Pinpoint the cell where the given text exists, returning its (X, Y) midpoint coordinate. 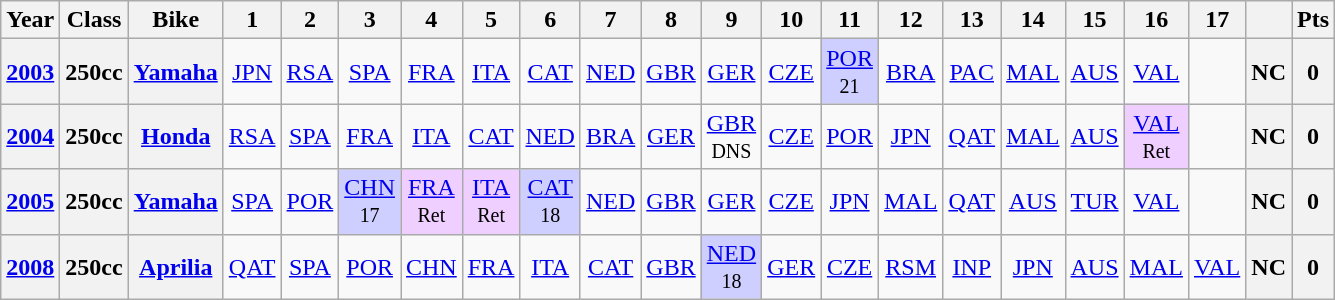
ITARet (491, 202)
6 (550, 20)
11 (850, 20)
9 (731, 20)
Year (30, 20)
FRARet (431, 202)
PAC (972, 72)
7 (610, 20)
RSM (910, 266)
5 (491, 20)
14 (1033, 20)
2004 (30, 136)
8 (671, 20)
2008 (30, 266)
12 (910, 20)
INP (972, 266)
GBRDNS (731, 136)
2005 (30, 202)
Pts (1314, 20)
1 (252, 20)
Bike (176, 20)
13 (972, 20)
CHN17 (370, 202)
TUR (1094, 202)
16 (1156, 20)
NED18 (731, 266)
CHN (431, 266)
4 (431, 20)
VALRet (1156, 136)
POR21 (850, 72)
3 (370, 20)
15 (1094, 20)
10 (792, 20)
Honda (176, 136)
Aprilia (176, 266)
17 (1216, 20)
CAT18 (550, 202)
2 (310, 20)
Class (94, 20)
2003 (30, 72)
